Find where the given text appears and provide that cell's center as [x, y] coordinate. 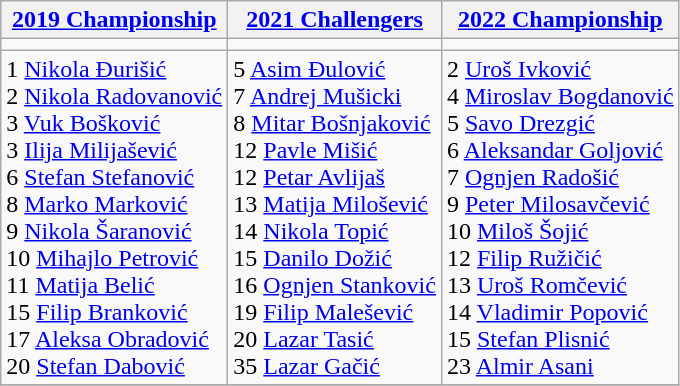
2021 Challengers [335, 20]
2022 Championship [560, 20]
2019 Championship [114, 20]
